Capture the cell that displays the provided text and extract its (x, y) central coordinate. 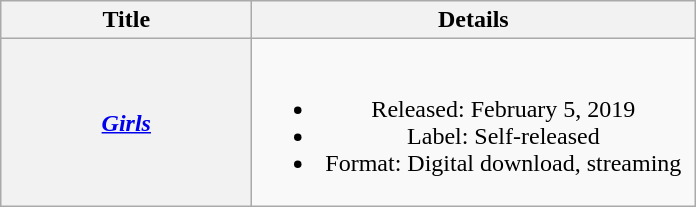
Girls (126, 122)
Released: February 5, 2019Label: Self-releasedFormat: Digital download, streaming (474, 122)
Details (474, 20)
Title (126, 20)
